Return the (x, y) coordinate for the center point of the cell that contains the specified text.  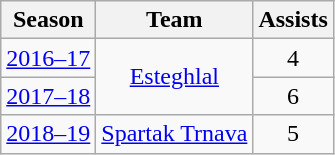
2016–17 (48, 58)
Season (48, 20)
Esteghlal (174, 77)
Assists (293, 20)
6 (293, 96)
2017–18 (48, 96)
Team (174, 20)
2018–19 (48, 134)
4 (293, 58)
Spartak Trnava (174, 134)
5 (293, 134)
